Search for the cell housing the specified text and yield its [x, y] center coordinate. 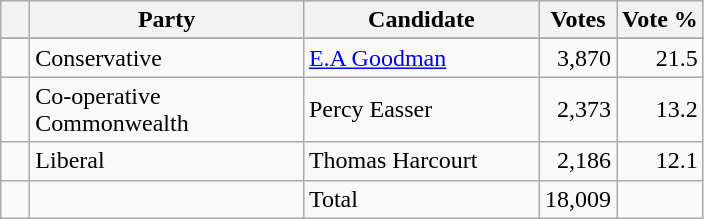
Candidate [421, 20]
18,009 [578, 199]
Percy Easser [421, 110]
Vote % [660, 20]
3,870 [578, 58]
Votes [578, 20]
2,373 [578, 110]
2,186 [578, 161]
21.5 [660, 58]
Thomas Harcourt [421, 161]
Co-operative Commonwealth [167, 110]
Party [167, 20]
Total [421, 199]
E.A Goodman [421, 58]
12.1 [660, 161]
Liberal [167, 161]
Conservative [167, 58]
13.2 [660, 110]
